Detect which cell encompasses the target text, then output its (X, Y) center coordinate. 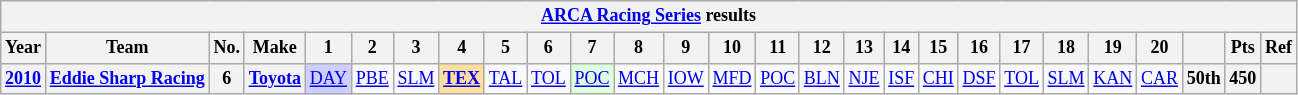
2 (372, 48)
IOW (686, 78)
3 (416, 48)
2010 (24, 78)
KAN (1113, 78)
11 (778, 48)
Ref (1279, 48)
DAY (328, 78)
CHI (939, 78)
5 (505, 48)
7 (592, 48)
Team (127, 48)
12 (822, 48)
TAL (505, 78)
10 (732, 48)
9 (686, 48)
1 (328, 48)
8 (639, 48)
18 (1066, 48)
ARCA Racing Series results (649, 16)
BLN (822, 78)
Year (24, 48)
Make (274, 48)
TEX (462, 78)
CAR (1160, 78)
20 (1160, 48)
DSF (979, 78)
ISF (902, 78)
16 (979, 48)
MFD (732, 78)
19 (1113, 48)
Eddie Sharp Racing (127, 78)
MCH (639, 78)
No. (226, 48)
PBE (372, 78)
4 (462, 48)
50th (1204, 78)
NJE (864, 78)
15 (939, 48)
Toyota (274, 78)
Pts (1243, 48)
450 (1243, 78)
17 (1022, 48)
14 (902, 48)
13 (864, 48)
